Provide the [x, y] coordinate of the cell's center where the given text is located.  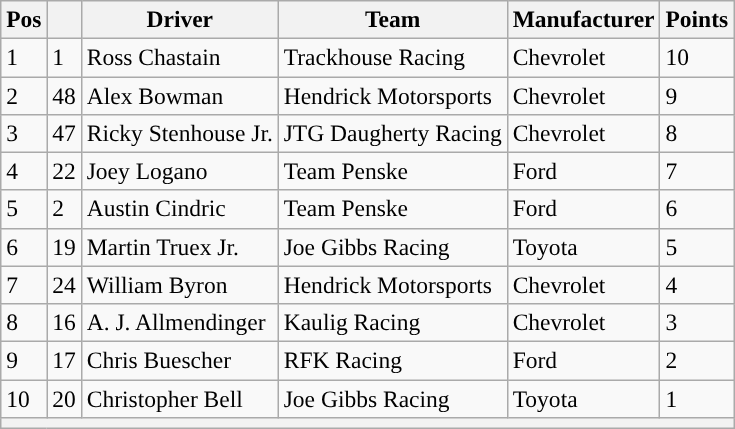
Chris Buescher [180, 360]
Driver [180, 19]
16 [64, 322]
Christopher Bell [180, 398]
Joey Logano [180, 171]
Alex Bowman [180, 95]
Manufacturer [584, 19]
Team [392, 19]
Points [697, 19]
Austin Cindric [180, 209]
24 [64, 285]
19 [64, 247]
RFK Racing [392, 360]
A. J. Allmendinger [180, 322]
William Byron [180, 285]
48 [64, 95]
22 [64, 171]
Pos [24, 19]
Ricky Stenhouse Jr. [180, 133]
Trackhouse Racing [392, 57]
47 [64, 133]
20 [64, 398]
Martin Truex Jr. [180, 247]
JTG Daugherty Racing [392, 133]
Kaulig Racing [392, 322]
Ross Chastain [180, 57]
17 [64, 360]
